Output the (X, Y) coordinate of the center of the cell containing the given text.  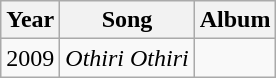
Year (30, 20)
Album (235, 20)
Othiri Othiri (127, 58)
Song (127, 20)
2009 (30, 58)
